Provide the [X, Y] coordinate of the cell's center where the given text is located.  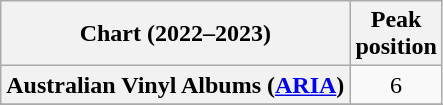
Chart (2022–2023) [176, 34]
Peakposition [396, 34]
Australian Vinyl Albums (ARIA) [176, 85]
6 [396, 85]
